From the cell containing the given text, extract its center point as [x, y] coordinate. 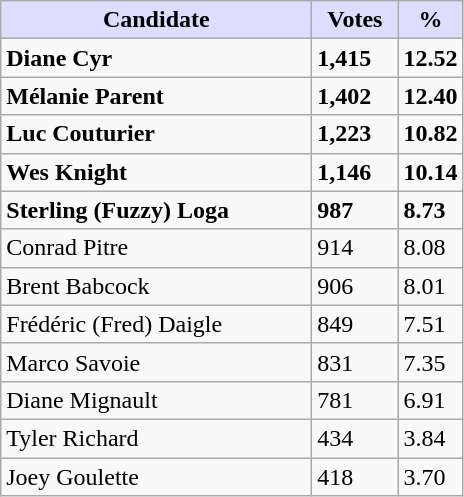
% [430, 20]
10.14 [430, 172]
987 [355, 210]
Sterling (Fuzzy) Loga [156, 210]
1,415 [355, 58]
831 [355, 362]
8.73 [430, 210]
Frédéric (Fred) Daigle [156, 324]
434 [355, 438]
Votes [355, 20]
418 [355, 477]
7.51 [430, 324]
12.40 [430, 96]
3.70 [430, 477]
Brent Babcock [156, 286]
10.82 [430, 134]
8.01 [430, 286]
781 [355, 400]
Luc Couturier [156, 134]
Tyler Richard [156, 438]
Marco Savoie [156, 362]
7.35 [430, 362]
Joey Goulette [156, 477]
Wes Knight [156, 172]
Conrad Pitre [156, 248]
1,402 [355, 96]
12.52 [430, 58]
914 [355, 248]
3.84 [430, 438]
849 [355, 324]
Mélanie Parent [156, 96]
Diane Mignault [156, 400]
8.08 [430, 248]
Diane Cyr [156, 58]
1,146 [355, 172]
1,223 [355, 134]
906 [355, 286]
6.91 [430, 400]
Candidate [156, 20]
